Pinpoint the cell where the given text exists, returning its (X, Y) midpoint coordinate. 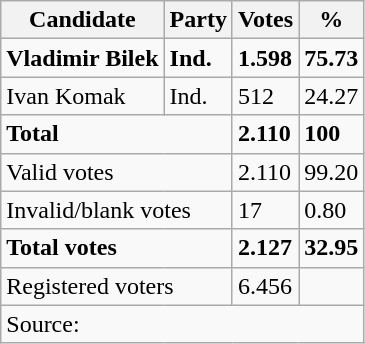
512 (265, 96)
Source: (182, 324)
1.598 (265, 58)
Party (198, 20)
Registered voters (117, 286)
100 (332, 134)
Votes (265, 20)
32.95 (332, 248)
Total votes (117, 248)
Ivan Komak (82, 96)
99.20 (332, 172)
Candidate (82, 20)
6.456 (265, 286)
2.127 (265, 248)
Vladimir Bilek (82, 58)
% (332, 20)
Total (117, 134)
24.27 (332, 96)
17 (265, 210)
0.80 (332, 210)
Invalid/blank votes (117, 210)
75.73 (332, 58)
Valid votes (117, 172)
